From the cell containing the given text, extract its center point as [X, Y] coordinate. 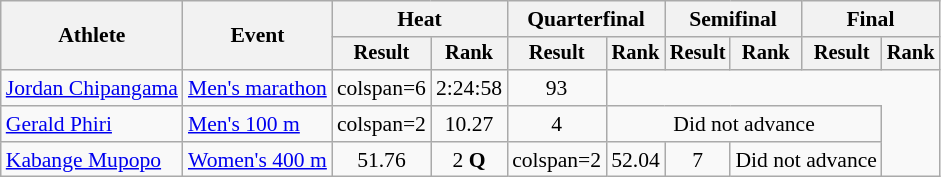
Quarterfinal [586, 19]
Event [258, 36]
colspan=2 [382, 124]
2:24:58 [469, 88]
Athlete [92, 36]
Semifinal [733, 19]
93 [556, 88]
colspan=6 [382, 88]
Did not advance [744, 124]
Jordan Chipangama [92, 88]
Gerald Phiri [92, 124]
10.27 [469, 124]
Final [870, 19]
4 [556, 124]
Heat [420, 19]
Men's 100 m [258, 124]
Men's marathon [258, 88]
